For the text-containing cell, return its midpoint in (x, y) coordinate format. 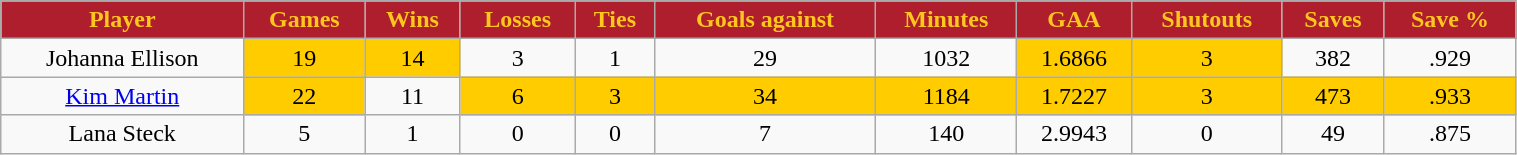
19 (304, 58)
Johanna Ellison (122, 58)
GAA (1074, 20)
.933 (1450, 96)
7 (764, 134)
473 (1333, 96)
Goals against (764, 20)
Kim Martin (122, 96)
Losses (518, 20)
.875 (1450, 134)
29 (764, 58)
1184 (946, 96)
5 (304, 134)
Player (122, 20)
34 (764, 96)
Save % (1450, 20)
Shutouts (1206, 20)
Games (304, 20)
49 (1333, 134)
Saves (1333, 20)
11 (412, 96)
14 (412, 58)
Minutes (946, 20)
2.9943 (1074, 134)
1032 (946, 58)
140 (946, 134)
1.6866 (1074, 58)
382 (1333, 58)
Wins (412, 20)
22 (304, 96)
Ties (614, 20)
.929 (1450, 58)
6 (518, 96)
1.7227 (1074, 96)
Lana Steck (122, 134)
